From the cell containing the given text, extract its center point as [X, Y] coordinate. 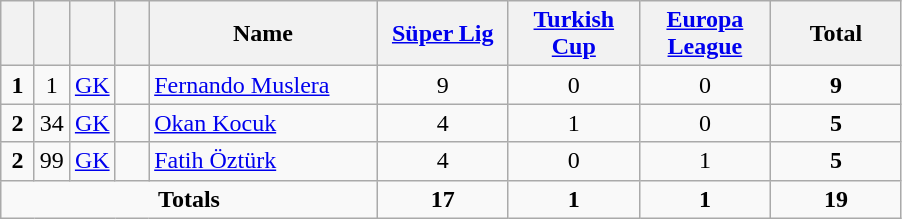
Name [264, 34]
Fernando Muslera [264, 85]
Europa League [704, 34]
Fatih Öztürk [264, 161]
Okan Kocuk [264, 123]
19 [836, 199]
17 [442, 199]
Süper Lig [442, 34]
99 [52, 161]
Total [836, 34]
34 [52, 123]
Turkish Cup [574, 34]
Totals [189, 199]
